Search for the cell housing the specified text and yield its (x, y) center coordinate. 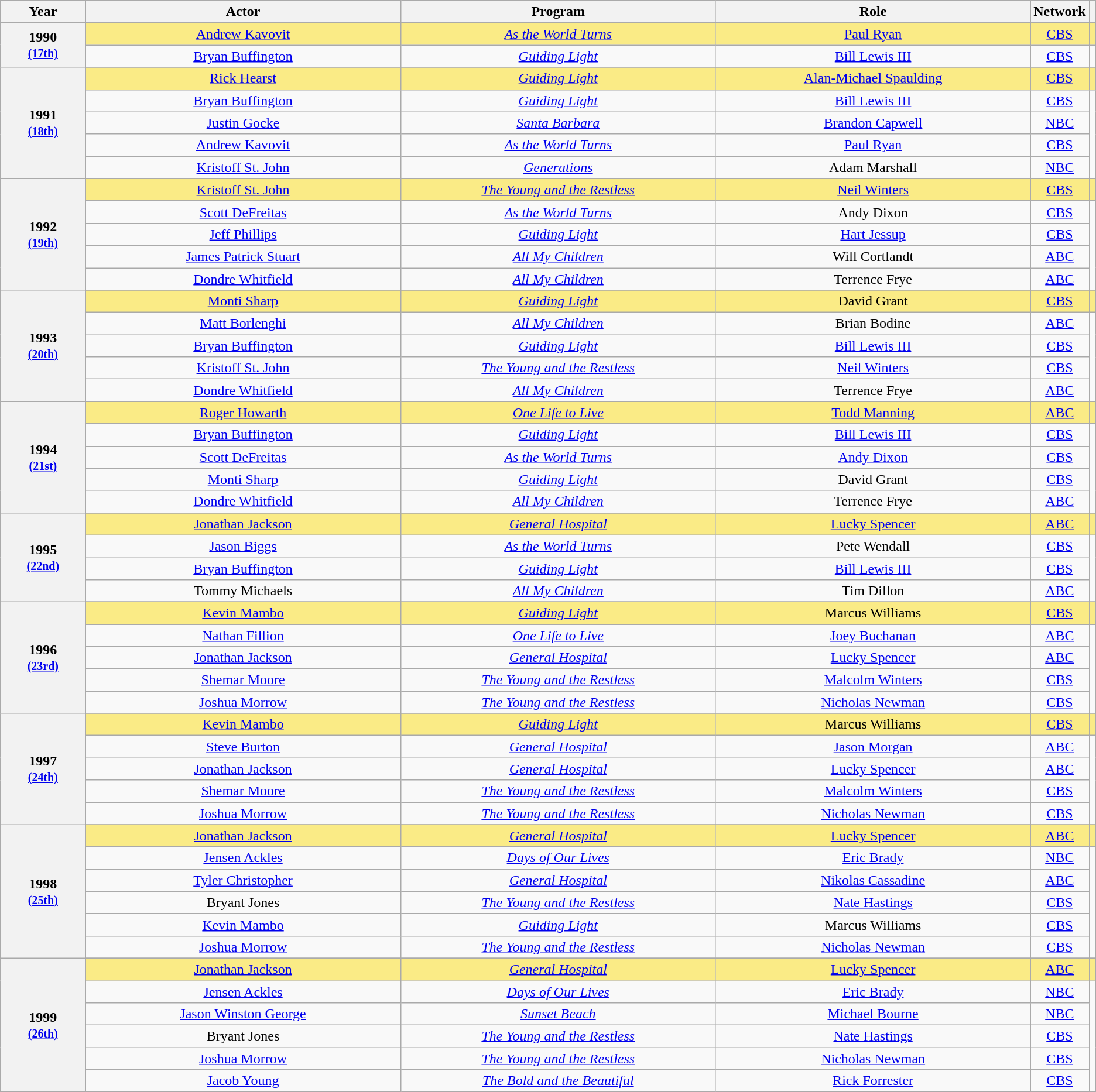
Brandon Capwell (872, 123)
Tyler Christopher (243, 880)
Jacob Young (243, 1081)
Jason Biggs (243, 546)
1995 (22nd) (43, 557)
Adam Marshall (872, 167)
Pete Wendall (872, 546)
1993 (20th) (43, 346)
1994 (21st) (43, 457)
1991 (18th) (43, 123)
Matt Borlenghi (243, 324)
Generations (558, 167)
Steve Burton (243, 747)
1997 (24th) (43, 769)
Hart Jessup (872, 234)
Will Cortlandt (872, 256)
1990 (17th) (43, 45)
The Bold and the Beautiful (558, 1081)
Tommy Michaels (243, 590)
Program (558, 12)
1996 (23rd) (43, 657)
Brian Bodine (872, 324)
Role (872, 12)
Jason Morgan (872, 747)
Sunset Beach (558, 1014)
Santa Barbara (558, 123)
James Patrick Stuart (243, 256)
Jason Winston George (243, 1014)
Year (43, 12)
Michael Bourne (872, 1014)
Justin Gocke (243, 123)
Roger Howarth (243, 413)
Todd Manning (872, 413)
Rick Forrester (872, 1081)
Alan-Michael Spaulding (872, 78)
Network (1060, 12)
1992 (19th) (43, 234)
1998 (25th) (43, 891)
Tim Dillon (872, 590)
Nathan Fillion (243, 635)
Jeff Phillips (243, 234)
Nikolas Cassadine (872, 880)
Joey Buchanan (872, 635)
1999 (26th) (43, 1025)
Rick Hearst (243, 78)
Actor (243, 12)
